Output the (x, y) coordinate of the center of the cell containing the given text.  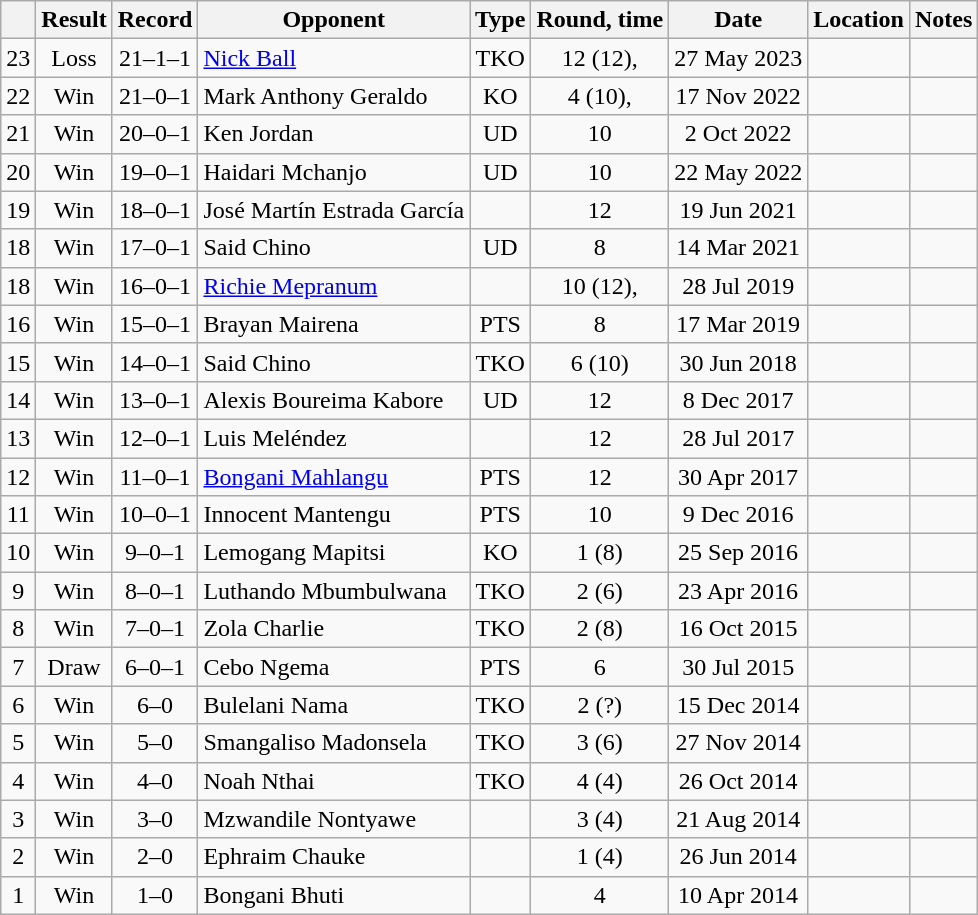
13–0–1 (155, 400)
3 (4) (600, 819)
Luthando Mbumbulwana (334, 591)
15–0–1 (155, 324)
11–0–1 (155, 477)
Alexis Boureima Kabore (334, 400)
2 (?) (600, 705)
4 (4) (600, 781)
Result (74, 20)
26 Oct 2014 (738, 781)
22 May 2022 (738, 172)
1 (18, 895)
2 Oct 2022 (738, 134)
8–0–1 (155, 591)
1–0 (155, 895)
22 (18, 96)
28 Jul 2019 (738, 286)
6–0 (155, 705)
Innocent Mantengu (334, 515)
6–0–1 (155, 667)
Type (500, 20)
21 (18, 134)
Richie Mepranum (334, 286)
30 Jul 2015 (738, 667)
27 Nov 2014 (738, 743)
21–0–1 (155, 96)
14 (18, 400)
23 (18, 58)
Mzwandile Nontyawe (334, 819)
19 Jun 2021 (738, 210)
25 Sep 2016 (738, 553)
21 Aug 2014 (738, 819)
Smangaliso Madonsela (334, 743)
5 (18, 743)
17–0–1 (155, 248)
30 Apr 2017 (738, 477)
23 Apr 2016 (738, 591)
1 (4) (600, 857)
16–0–1 (155, 286)
2 (8) (600, 629)
Location (859, 20)
26 Jun 2014 (738, 857)
Record (155, 20)
15 Dec 2014 (738, 705)
28 Jul 2017 (738, 438)
16 (18, 324)
7 (18, 667)
19 (18, 210)
15 (18, 362)
2 (6) (600, 591)
12 (12), (600, 58)
3 (18, 819)
14–0–1 (155, 362)
12–0–1 (155, 438)
Round, time (600, 20)
Nick Ball (334, 58)
Bongani Bhuti (334, 895)
10–0–1 (155, 515)
Loss (74, 58)
Bulelani Nama (334, 705)
20 (18, 172)
José Martín Estrada García (334, 210)
6 (10) (600, 362)
19–0–1 (155, 172)
4–0 (155, 781)
Bongani Mahlangu (334, 477)
17 Nov 2022 (738, 96)
18–0–1 (155, 210)
3–0 (155, 819)
Zola Charlie (334, 629)
5–0 (155, 743)
2–0 (155, 857)
Luis Meléndez (334, 438)
21–1–1 (155, 58)
Haidari Mchanjo (334, 172)
14 Mar 2021 (738, 248)
2 (18, 857)
1 (8) (600, 553)
16 Oct 2015 (738, 629)
Date (738, 20)
Draw (74, 667)
17 Mar 2019 (738, 324)
Ephraim Chauke (334, 857)
Lemogang Mapitsi (334, 553)
Ken Jordan (334, 134)
13 (18, 438)
Noah Nthai (334, 781)
10 (12), (600, 286)
10 Apr 2014 (738, 895)
Mark Anthony Geraldo (334, 96)
4 (10), (600, 96)
8 Dec 2017 (738, 400)
Opponent (334, 20)
9–0–1 (155, 553)
Brayan Mairena (334, 324)
30 Jun 2018 (738, 362)
3 (6) (600, 743)
9 Dec 2016 (738, 515)
20–0–1 (155, 134)
Cebo Ngema (334, 667)
27 May 2023 (738, 58)
7–0–1 (155, 629)
11 (18, 515)
9 (18, 591)
Notes (943, 20)
